Identify which cell holds the provided text, then report its (x, y) central coordinate. 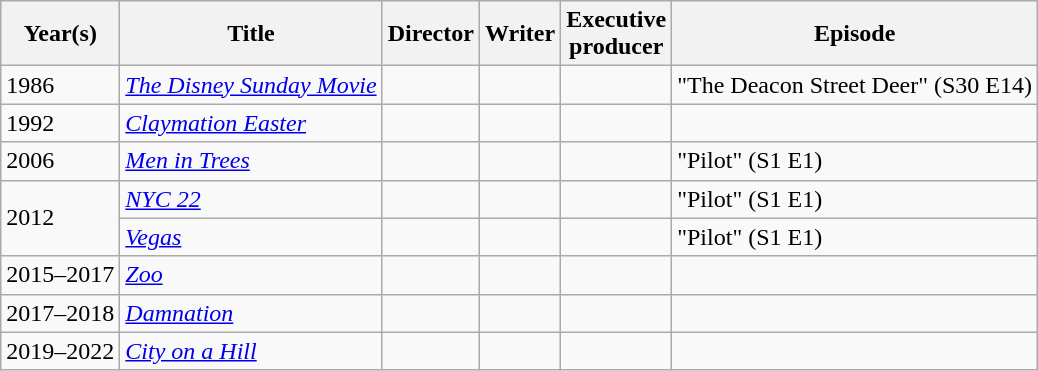
NYC 22 (251, 199)
City on a Hill (251, 351)
Episode (855, 34)
2012 (60, 218)
2017–2018 (60, 313)
The Disney Sunday Movie (251, 85)
"The Deacon Street Deer" (S30 E14) (855, 85)
Executiveproducer (616, 34)
Year(s) (60, 34)
Claymation Easter (251, 123)
1986 (60, 85)
1992 (60, 123)
Director (430, 34)
Title (251, 34)
Men in Trees (251, 161)
2019–2022 (60, 351)
Vegas (251, 237)
2006 (60, 161)
2015–2017 (60, 275)
Zoo (251, 275)
Damnation (251, 313)
Writer (520, 34)
